Identify which cell holds the provided text, then report its (x, y) central coordinate. 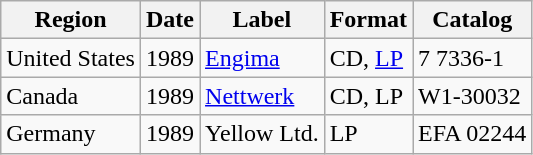
EFA 02244 (472, 134)
Region (71, 20)
Date (170, 20)
Yellow Ltd. (262, 134)
Germany (71, 134)
7 7336-1 (472, 58)
United States (71, 58)
Format (368, 20)
Canada (71, 96)
Nettwerk (262, 96)
LP (368, 134)
Engima (262, 58)
Label (262, 20)
Catalog (472, 20)
W1-30032 (472, 96)
